Detect which cell encompasses the target text, then output its [x, y] center coordinate. 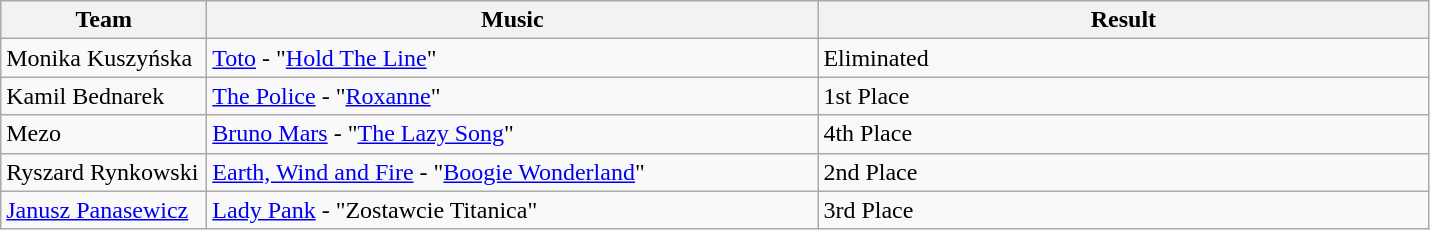
Toto - "Hold The Line" [512, 58]
1st Place [1124, 96]
Earth, Wind and Fire - "Boogie Wonderland" [512, 172]
Bruno Mars - "The Lazy Song" [512, 134]
Team [104, 20]
Eliminated [1124, 58]
Result [1124, 20]
3rd Place [1124, 210]
4th Place [1124, 134]
Lady Pank - "Zostawcie Titanica" [512, 210]
Mezo [104, 134]
Kamil Bednarek [104, 96]
Music [512, 20]
Ryszard Rynkowski [104, 172]
2nd Place [1124, 172]
Janusz Panasewicz [104, 210]
The Police - "Roxanne" [512, 96]
Monika Kuszyńska [104, 58]
